Determine the (x, y) coordinate at the center of the cell enclosing the given text.  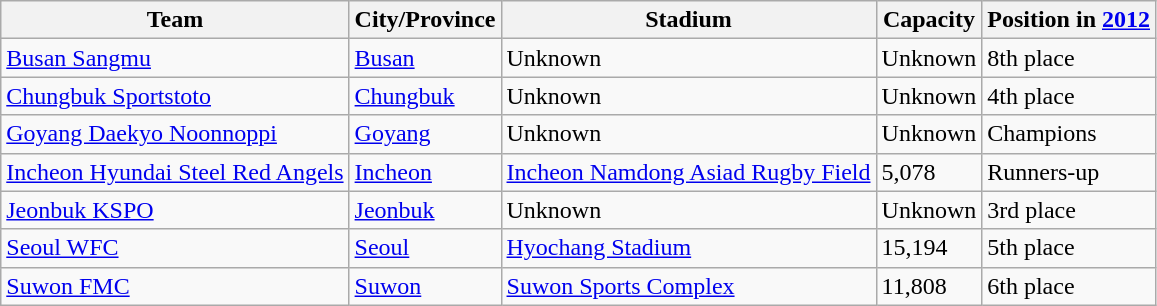
Incheon (425, 172)
6th place (1069, 286)
4th place (1069, 96)
Goyang (425, 134)
Suwon FMC (175, 286)
Seoul (425, 248)
Hyochang Stadium (688, 248)
Suwon Sports Complex (688, 286)
8th place (1069, 58)
Chungbuk Sportstoto (175, 96)
Champions (1069, 134)
Position in 2012 (1069, 20)
5,078 (929, 172)
Team (175, 20)
11,808 (929, 286)
Goyang Daekyo Noonnoppi (175, 134)
Jeonbuk KSPO (175, 210)
Runners-up (1069, 172)
Chungbuk (425, 96)
Busan (425, 58)
Stadium (688, 20)
Busan Sangmu (175, 58)
Capacity (929, 20)
Incheon Namdong Asiad Rugby Field (688, 172)
15,194 (929, 248)
City/Province (425, 20)
Suwon (425, 286)
Seoul WFC (175, 248)
Incheon Hyundai Steel Red Angels (175, 172)
Jeonbuk (425, 210)
5th place (1069, 248)
3rd place (1069, 210)
